Detect which cell encompasses the target text, then output its [x, y] center coordinate. 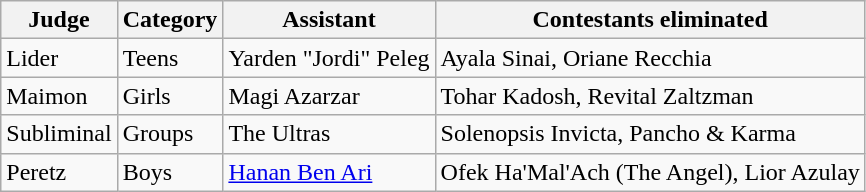
Maimon [59, 96]
Yarden "Jordi" Peleg [329, 58]
Solenopsis Invicta, Pancho & Karma [650, 134]
Groups [170, 134]
Magi Azarzar [329, 96]
Tohar Kadosh, Revital Zaltzman [650, 96]
Category [170, 20]
Girls [170, 96]
Assistant [329, 20]
The Ultras [329, 134]
Boys [170, 172]
Ayala Sinai, Oriane Recchia [650, 58]
Teens [170, 58]
Judge [59, 20]
Subliminal [59, 134]
Ofek Ha'Mal'Ach (The Angel), Lior Azulay [650, 172]
Peretz [59, 172]
Lider [59, 58]
Contestants eliminated [650, 20]
Hanan Ben Ari [329, 172]
